Locate the cell with the specified text and output its [X, Y] center coordinate. 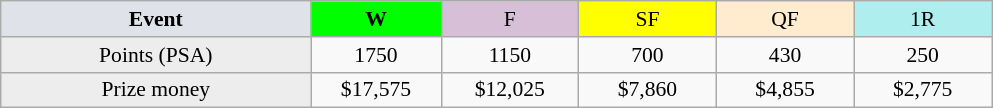
W [376, 19]
$7,860 [648, 90]
1150 [510, 55]
1750 [376, 55]
Event [156, 19]
$17,575 [376, 90]
F [510, 19]
$4,855 [785, 90]
$12,025 [510, 90]
1R [923, 19]
250 [923, 55]
QF [785, 19]
$2,775 [923, 90]
Points (PSA) [156, 55]
430 [785, 55]
SF [648, 19]
700 [648, 55]
Prize money [156, 90]
